Scan for the cell matching the given text and deliver its (X, Y) coordinate at center. 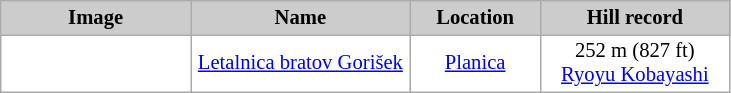
Image (96, 17)
252 m (827 ft) Ryoyu Kobayashi (635, 63)
Letalnica bratov Gorišek (300, 63)
Name (300, 17)
Planica (475, 63)
Hill record (635, 17)
Location (475, 17)
